Find where the given text appears and provide that cell's center as (x, y) coordinate. 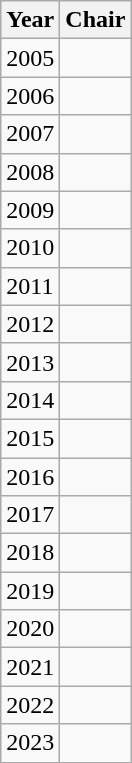
2021 (30, 667)
2012 (30, 324)
2015 (30, 438)
2018 (30, 553)
2005 (30, 58)
2022 (30, 705)
2016 (30, 477)
2019 (30, 591)
2020 (30, 629)
2013 (30, 362)
2009 (30, 210)
2010 (30, 248)
Chair (96, 20)
Year (30, 20)
2006 (30, 96)
2008 (30, 172)
2007 (30, 134)
2011 (30, 286)
2014 (30, 400)
2023 (30, 743)
2017 (30, 515)
